Pinpoint the cell where the given text exists, returning its (x, y) midpoint coordinate. 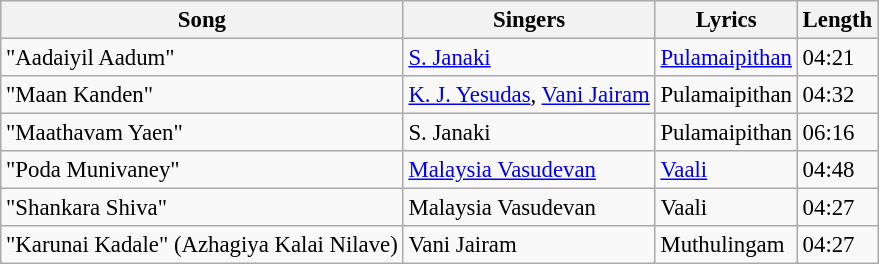
Vani Jairam (529, 245)
"Maan Kanden" (202, 95)
Singers (529, 20)
"Karunai Kadale" (Azhagiya Kalai Nilave) (202, 245)
Length (837, 20)
"Shankara Shiva" (202, 208)
Muthulingam (726, 245)
"Aadaiyil Aadum" (202, 58)
04:21 (837, 58)
Song (202, 20)
K. J. Yesudas, Vani Jairam (529, 95)
04:32 (837, 95)
04:48 (837, 170)
Lyrics (726, 20)
"Maathavam Yaen" (202, 133)
"Poda Munivaney" (202, 170)
06:16 (837, 133)
